Detect which cell encompasses the target text, then output its [X, Y] center coordinate. 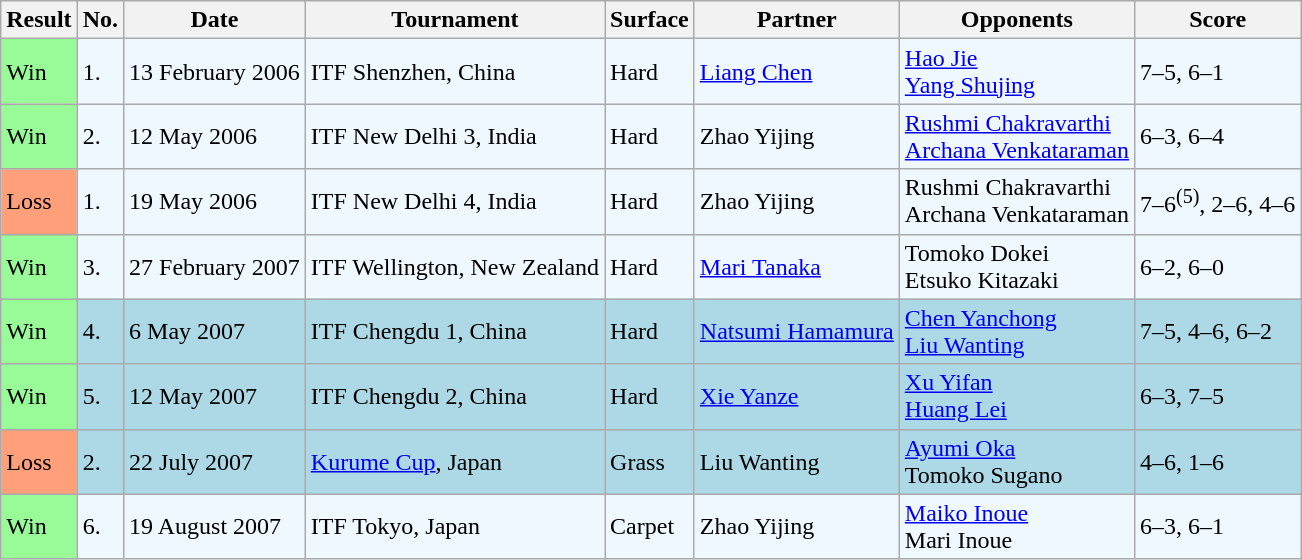
Date [215, 20]
ITF Wellington, New Zealand [454, 266]
Tomoko Dokei Etsuko Kitazaki [1016, 266]
Hao Jie Yang Shujing [1016, 72]
Natsumi Hamamura [796, 332]
Carpet [650, 526]
Grass [650, 462]
Liu Wanting [796, 462]
12 May 2006 [215, 136]
Kurume Cup, Japan [454, 462]
6–2, 6–0 [1217, 266]
ITF Chengdu 1, China [454, 332]
Xu Yifan Huang Lei [1016, 396]
Liang Chen [796, 72]
Score [1217, 20]
6–3, 6–1 [1217, 526]
ITF New Delhi 4, India [454, 202]
19 May 2006 [215, 202]
Tournament [454, 20]
Surface [650, 20]
ITF Tokyo, Japan [454, 526]
12 May 2007 [215, 396]
4. [100, 332]
Chen Yanchong Liu Wanting [1016, 332]
Partner [796, 20]
6 May 2007 [215, 332]
22 July 2007 [215, 462]
No. [100, 20]
19 August 2007 [215, 526]
6–3, 6–4 [1217, 136]
3. [100, 266]
5. [100, 396]
Opponents [1016, 20]
Ayumi Oka Tomoko Sugano [1016, 462]
7–5, 4–6, 6–2 [1217, 332]
ITF New Delhi 3, India [454, 136]
4–6, 1–6 [1217, 462]
Maiko Inoue Mari Inoue [1016, 526]
ITF Shenzhen, China [454, 72]
Mari Tanaka [796, 266]
7–5, 6–1 [1217, 72]
ITF Chengdu 2, China [454, 396]
Xie Yanze [796, 396]
6–3, 7–5 [1217, 396]
6. [100, 526]
27 February 2007 [215, 266]
Result [39, 20]
7–6(5), 2–6, 4–6 [1217, 202]
13 February 2006 [215, 72]
